Identify which cell holds the provided text, then report its [x, y] central coordinate. 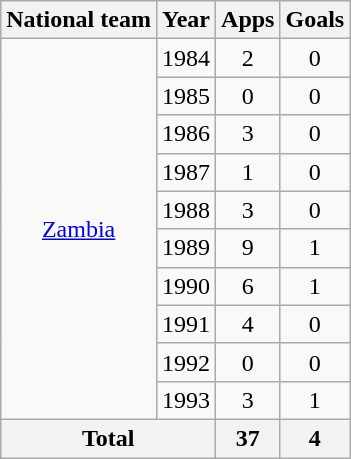
National team [79, 20]
1989 [186, 248]
2 [248, 58]
1992 [186, 362]
1991 [186, 324]
9 [248, 248]
1993 [186, 400]
1984 [186, 58]
Zambia [79, 230]
1986 [186, 134]
1987 [186, 172]
Year [186, 20]
Goals [315, 20]
1988 [186, 210]
1990 [186, 286]
6 [248, 286]
Apps [248, 20]
Total [108, 438]
37 [248, 438]
1985 [186, 96]
